Pinpoint the cell where the given text exists, returning its (X, Y) midpoint coordinate. 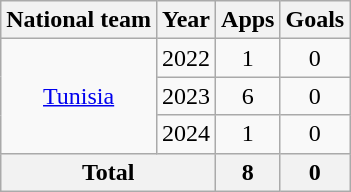
2023 (186, 96)
8 (248, 172)
Total (108, 172)
Year (186, 20)
Goals (315, 20)
2024 (186, 134)
National team (79, 20)
Apps (248, 20)
6 (248, 96)
Tunisia (79, 96)
2022 (186, 58)
